Provide the [X, Y] coordinate of the cell's center where the given text is located.  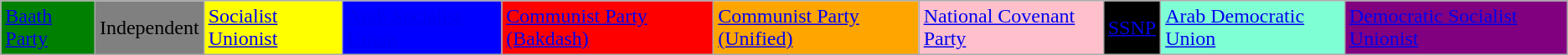
Communist Party (Unified) [816, 28]
Socialist Unionist [273, 28]
Arab Democratic Union [1253, 28]
Baath Party [49, 28]
Communist Party (Bakdash) [608, 28]
Independent [149, 28]
SSNP [1132, 28]
National Covenant Party [1011, 28]
Arab Socialist Union [421, 28]
Democratic Socialist Unionist [1456, 28]
